Determine the (X, Y) coordinate at the center of the cell enclosing the given text.  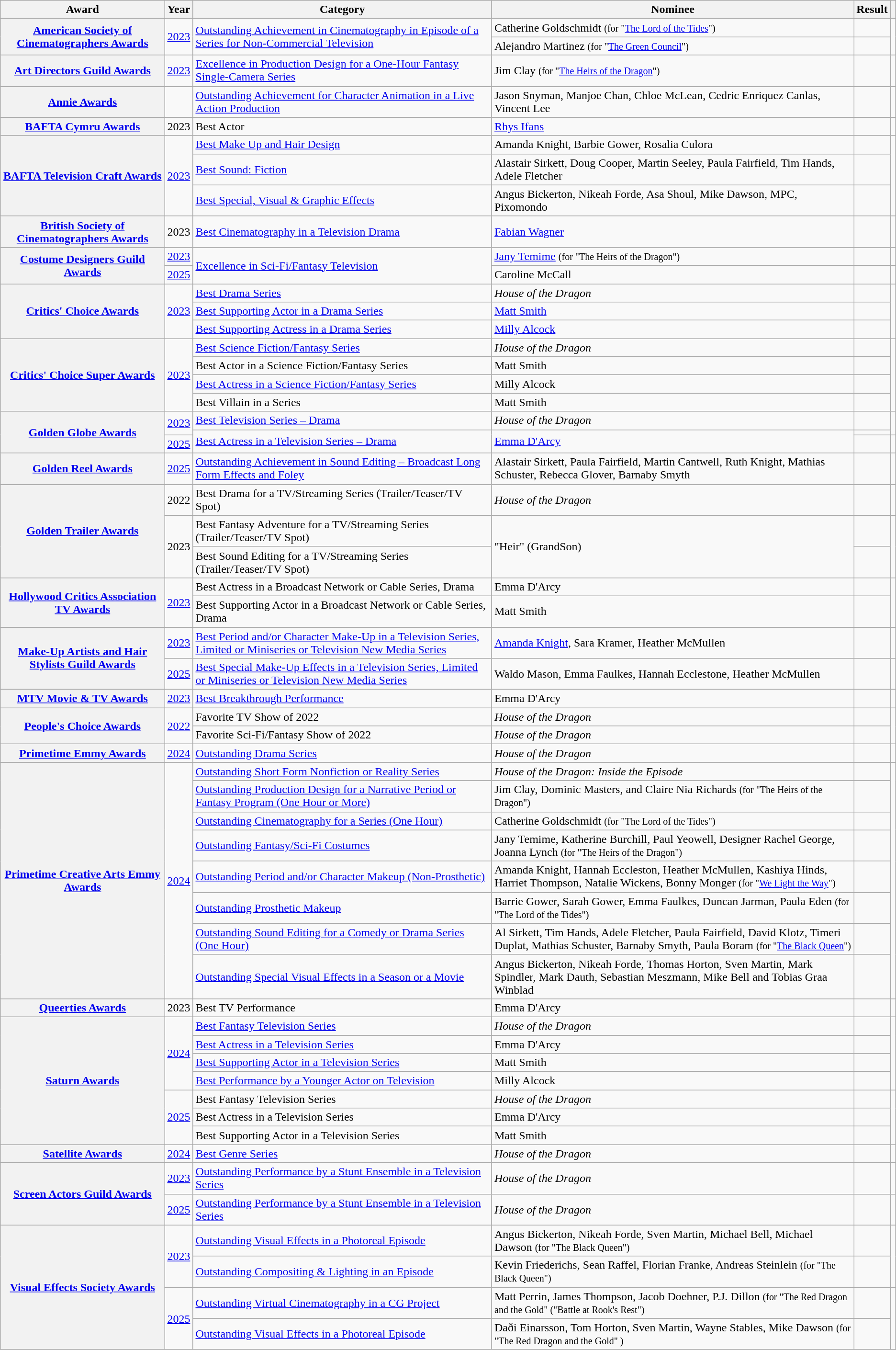
Rhys Ifans (672, 126)
BAFTA Cymru Awards (82, 126)
Outstanding Cinematography for a Series (One Hour) (343, 821)
Best Cinematography in a Television Drama (343, 232)
Year (179, 10)
Best Actress in a Television Series – Drama (343, 442)
Best Actor in a Science Fiction/Fantasy Series (343, 366)
Amanda Knight, Sara Kramer, Heather McMullen (672, 643)
Best Make Up and Hair Design (343, 145)
Outstanding Achievement in Cinematography in Episode of a Series for Non-Commercial Television (343, 37)
Golden Reel Awards (82, 468)
Award (82, 10)
Best Fantasy Adventure for a TV/Streaming Series (Trailer/Teaser/TV Spot) (343, 531)
Annie Awards (82, 102)
People's Choice Awards (82, 726)
Primetime Emmy Awards (82, 753)
Matt Perrin, James Thompson, Jacob Doehner, P.J. Dillon (for "The Red Dragon and the Gold" ("Battle at Rook's Rest") (672, 1303)
Fabian Wagner (672, 232)
Best Supporting Actor in a Broadcast Network or Cable Series, Drama (343, 611)
Barrie Gower, Sarah Gower, Emma Faulkes, Duncan Jarman, Paula Eden (for "The Lord of the Tides") (672, 908)
Jany Temime, Katherine Burchill, Paul Yeowell, Designer Rachel George, Joanna Lynch (for "The Heirs of the Dragon") (672, 846)
Best Villain in a Series (343, 402)
Outstanding Production Design for a Narrative Period or Fantasy Program (One Hour or More) (343, 796)
Favorite Sci-Fi/Fantasy Show of 2022 (343, 735)
Best Supporting Actress in a Drama Series (343, 329)
Jim Clay (for "The Heirs of the Dragon") (672, 71)
Nominee (672, 10)
Best Actress in a Broadcast Network or Cable Series, Drama (343, 587)
Outstanding Special Visual Effects in a Season or a Movie (343, 976)
Amanda Knight, Barbie Gower, Rosalia Culora (672, 145)
Outstanding Short Form Nonfiction or Reality Series (343, 771)
Jany Temime (for "The Heirs of the Dragon") (672, 256)
American Society of Cinematographers Awards (82, 37)
Waldo Mason, Emma Faulkes, Hannah Ecclestone, Heather McMullen (672, 674)
Outstanding Fantasy/Sci-Fi Costumes (343, 846)
Alastair Sirkett, Doug Cooper, Martin Seeley, Paula Fairfield, Tim Hands, Adele Fletcher (672, 170)
Alejandro Martinez (for "The Green Council") (672, 46)
Outstanding Achievement for Character Animation in a Live Action Production (343, 102)
British Society of Cinematographers Awards (82, 232)
Angus Bickerton, Nikeah Forde, Asa Shoul, Mike Dawson, MPC, Pixomondo (672, 200)
Outstanding Prosthetic Makeup (343, 908)
Angus Bickerton, Nikeah Forde, Thomas Horton, Sven Martin, Mark Spindler, Mark Dauth, Sebastian Meszmann, Mike Bell and Tobias Graa Winblad (672, 976)
Jason Snyman, Manjoe Chan, Chloe McLean, Cedric Enriquez Canlas, Vincent Lee (672, 102)
Best Drama for a TV/Streaming Series (Trailer/Teaser/TV Spot) (343, 500)
Make-Up Artists and Hair Stylists Guild Awards (82, 658)
Outstanding Virtual Cinematography in a CG Project (343, 1303)
Golden Globe Awards (82, 432)
Queerties Awards (82, 1008)
Best Breakthrough Performance (343, 699)
BAFTA Television Craft Awards (82, 176)
Amanda Knight, Hannah Eccleston, Heather McMullen, Kashiya Hinds, Harriet Thompson, Natalie Wickens, Bonny Monger (for "We Light the Way") (672, 876)
Outstanding Sound Editing for a Comedy or Drama Series (One Hour) (343, 939)
Hollywood Critics Association TV Awards (82, 602)
House of the Dragon: Inside the Episode (672, 771)
Caroline McCall (672, 274)
Best Genre Series (343, 1154)
Best Period and/or Character Make-Up in a Television Series, Limited or Miniseries or Television New Media Series (343, 643)
Excellence in Sci-Fi/Fantasy Television (343, 265)
Best Television Series – Drama (343, 420)
Visual Effects Society Awards (82, 1287)
Saturn Awards (82, 1080)
Art Directors Guild Awards (82, 71)
Outstanding Achievement in Sound Editing – Broadcast Long Form Effects and Foley (343, 468)
Best TV Performance (343, 1008)
Result (872, 10)
Best Sound Editing for a TV/Streaming Series (Trailer/Teaser/TV Spot) (343, 562)
Costume Designers Guild Awards (82, 265)
Satellite Awards (82, 1154)
Critics' Choice Awards (82, 311)
Angus Bickerton, Nikeah Forde, Sven Martin, Michael Bell, Michael Dawson (for "The Black Queen") (672, 1240)
Daði Einarsson, Tom Horton, Sven Martin, Wayne Stables, Mike Dawson (for "The Red Dragon and the Gold" ) (672, 1334)
Best Supporting Actor in a Drama Series (343, 311)
Best Actress in a Science Fiction/Fantasy Series (343, 384)
Favorite TV Show of 2022 (343, 717)
Screen Actors Guild Awards (82, 1194)
"Heir" (GrandSon) (672, 546)
Alastair Sirkett, Paula Fairfield, Martin Cantwell, Ruth Knight, Mathias Schuster, Rebecca Glover, Barnaby Smyth (672, 468)
Best Sound: Fiction (343, 170)
Best Performance by a Younger Actor on Television (343, 1081)
Outstanding Period and/or Character Makeup (Non-Prosthetic) (343, 876)
Best Special, Visual & Graphic Effects (343, 200)
MTV Movie & TV Awards (82, 699)
Best Science Fiction/Fantasy Series (343, 348)
Critics' Choice Super Awards (82, 375)
Golden Trailer Awards (82, 531)
Outstanding Compositing & Lighting in an Episode (343, 1272)
Jim Clay, Dominic Masters, and Claire Nia Richards (for "The Heirs of the Dragon") (672, 796)
Outstanding Drama Series (343, 753)
Category (343, 10)
Primetime Creative Arts Emmy Awards (82, 881)
Best Actor (343, 126)
Best Drama Series (343, 293)
Excellence in Production Design for a One-Hour Fantasy Single-Camera Series (343, 71)
Best Special Make-Up Effects in a Television Series, Limited or Miniseries or Television New Media Series (343, 674)
Kevin Friederichs, Sean Raffel, Florian Franke, Andreas Steinlein (for "The Black Queen") (672, 1272)
